Pinpoint the cell where the given text exists, returning its (X, Y) midpoint coordinate. 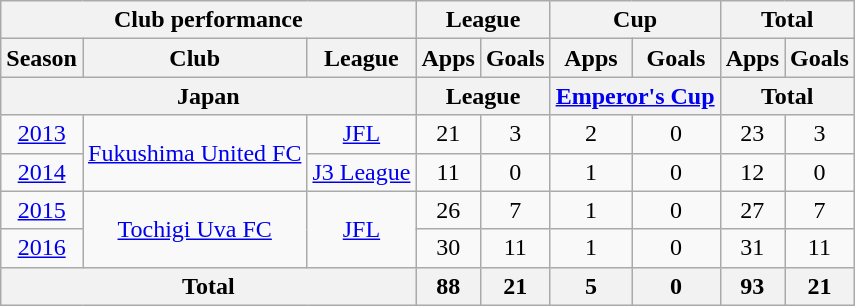
93 (752, 286)
Tochigi Uva FC (194, 229)
26 (448, 210)
2013 (42, 134)
Emperor's Cup (635, 96)
Club performance (208, 20)
88 (448, 286)
Japan (208, 96)
Fukushima United FC (194, 153)
Season (42, 58)
12 (752, 172)
30 (448, 248)
2014 (42, 172)
J3 League (362, 172)
Cup (635, 20)
23 (752, 134)
2015 (42, 210)
Club (194, 58)
27 (752, 210)
2 (591, 134)
2016 (42, 248)
31 (752, 248)
5 (591, 286)
